Search for the cell housing the specified text and yield its [x, y] center coordinate. 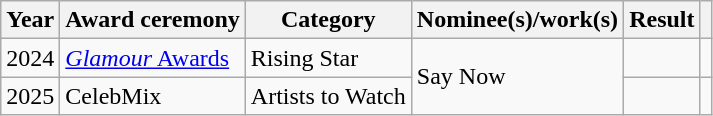
CelebMix [152, 96]
2025 [30, 96]
Artists to Watch [328, 96]
2024 [30, 58]
Nominee(s)/work(s) [517, 20]
Glamour Awards [152, 58]
Year [30, 20]
Result [662, 20]
Category [328, 20]
Award ceremony [152, 20]
Rising Star [328, 58]
Say Now [517, 77]
